Identify which cell holds the provided text, then report its [x, y] central coordinate. 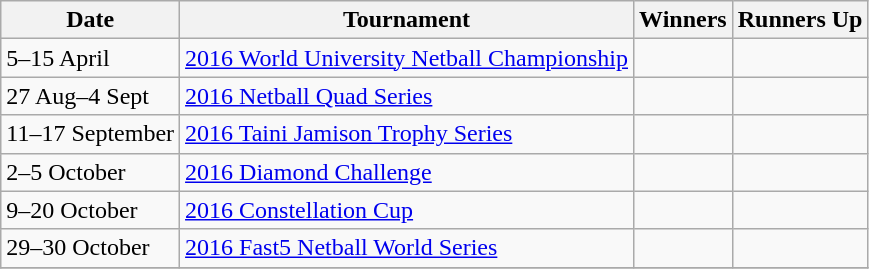
29–30 October [90, 248]
11–17 September [90, 134]
2016 World University Netball Championship [407, 58]
2016 Constellation Cup [407, 210]
2016 Diamond Challenge [407, 172]
2016 Taini Jamison Trophy Series [407, 134]
9–20 October [90, 210]
2016 Netball Quad Series [407, 96]
Runners Up [800, 20]
27 Aug–4 Sept [90, 96]
Tournament [407, 20]
Date [90, 20]
Winners [684, 20]
2016 Fast5 Netball World Series [407, 248]
5–15 April [90, 58]
2–5 October [90, 172]
